Locate the cell with the specified text and output its (x, y) center coordinate. 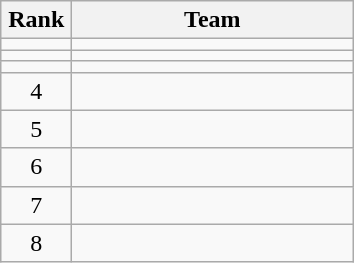
6 (36, 167)
5 (36, 129)
Team (212, 20)
8 (36, 243)
4 (36, 91)
7 (36, 205)
Rank (36, 20)
